Detect which cell encompasses the target text, then output its (X, Y) center coordinate. 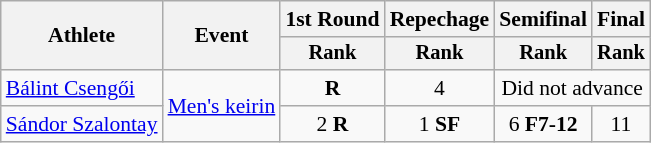
2 R (332, 124)
Did not advance (572, 88)
R (332, 88)
1st Round (332, 19)
6 F7-12 (543, 124)
Event (222, 36)
Bálint Csengői (82, 88)
Men's keirin (222, 106)
Repechage (440, 19)
11 (621, 124)
Semifinal (543, 19)
Final (621, 19)
4 (440, 88)
Athlete (82, 36)
1 SF (440, 124)
Sándor Szalontay (82, 124)
